From the cell containing the given text, extract its center point as [x, y] coordinate. 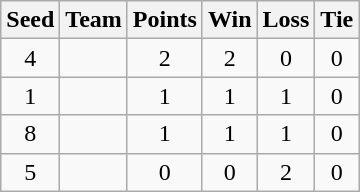
Win [230, 20]
Team [94, 20]
Seed [30, 20]
Points [164, 20]
Tie [337, 20]
Loss [286, 20]
4 [30, 58]
8 [30, 134]
5 [30, 172]
